Detect which cell encompasses the target text, then output its [x, y] center coordinate. 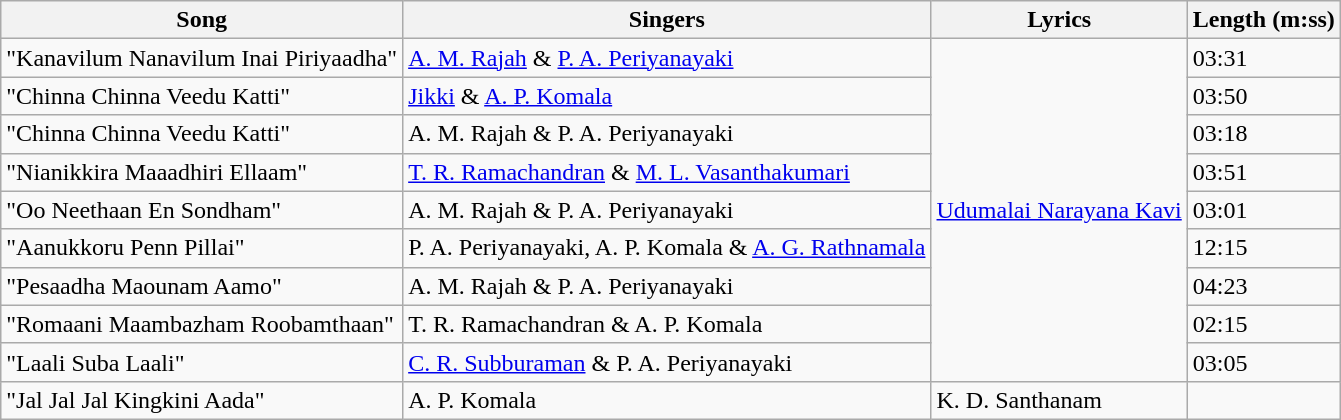
03:05 [1264, 362]
"Jal Jal Jal Kingkini Aada" [202, 400]
Length (m:ss) [1264, 20]
03:50 [1264, 96]
K. D. Santhanam [1059, 400]
12:15 [1264, 248]
"Kanavilum Nanavilum Inai Piriyaadha" [202, 58]
Udumalai Narayana Kavi [1059, 210]
P. A. Periyanayaki, A. P. Komala & A. G. Rathnamala [667, 248]
"Laali Suba Laali" [202, 362]
"Oo Neethaan En Sondham" [202, 210]
"Pesaadha Maounam Aamo" [202, 286]
T. R. Ramachandran & M. L. Vasanthakumari [667, 172]
A. P. Komala [667, 400]
"Romaani Maambazham Roobamthaan" [202, 324]
Jikki & A. P. Komala [667, 96]
Singers [667, 20]
T. R. Ramachandran & A. P. Komala [667, 324]
C. R. Subburaman & P. A. Periyanayaki [667, 362]
Lyrics [1059, 20]
"Nianikkira Maaadhiri Ellaam" [202, 172]
Song [202, 20]
04:23 [1264, 286]
03:01 [1264, 210]
"Aanukkoru Penn Pillai" [202, 248]
03:31 [1264, 58]
02:15 [1264, 324]
03:18 [1264, 134]
03:51 [1264, 172]
